Determine the [X, Y] coordinate at the center of the cell enclosing the given text.  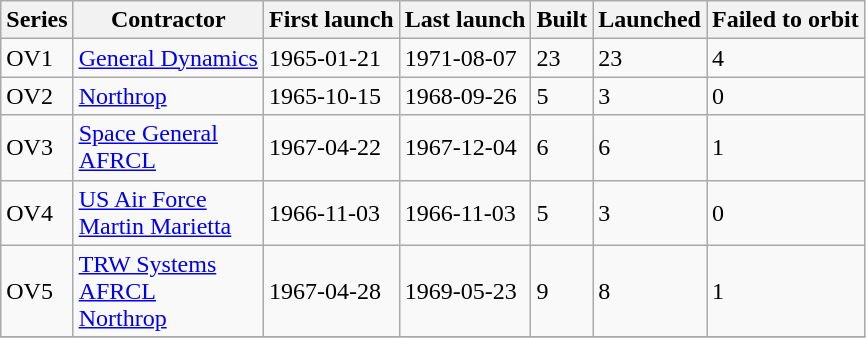
OV1 [37, 58]
Northrop [168, 96]
OV3 [37, 148]
1965-10-15 [331, 96]
1969-05-23 [465, 291]
9 [562, 291]
Last launch [465, 20]
4 [785, 58]
Launched [650, 20]
Failed to orbit [785, 20]
OV4 [37, 212]
OV5 [37, 291]
Space GeneralAFRCL [168, 148]
1971-08-07 [465, 58]
8 [650, 291]
General Dynamics [168, 58]
1967-04-22 [331, 148]
First launch [331, 20]
US Air ForceMartin Marietta [168, 212]
1965-01-21 [331, 58]
Series [37, 20]
TRW SystemsAFRCLNorthrop [168, 291]
1967-04-28 [331, 291]
OV2 [37, 96]
1967-12-04 [465, 148]
Built [562, 20]
Contractor [168, 20]
1968-09-26 [465, 96]
